Capture the cell that displays the provided text and extract its (x, y) central coordinate. 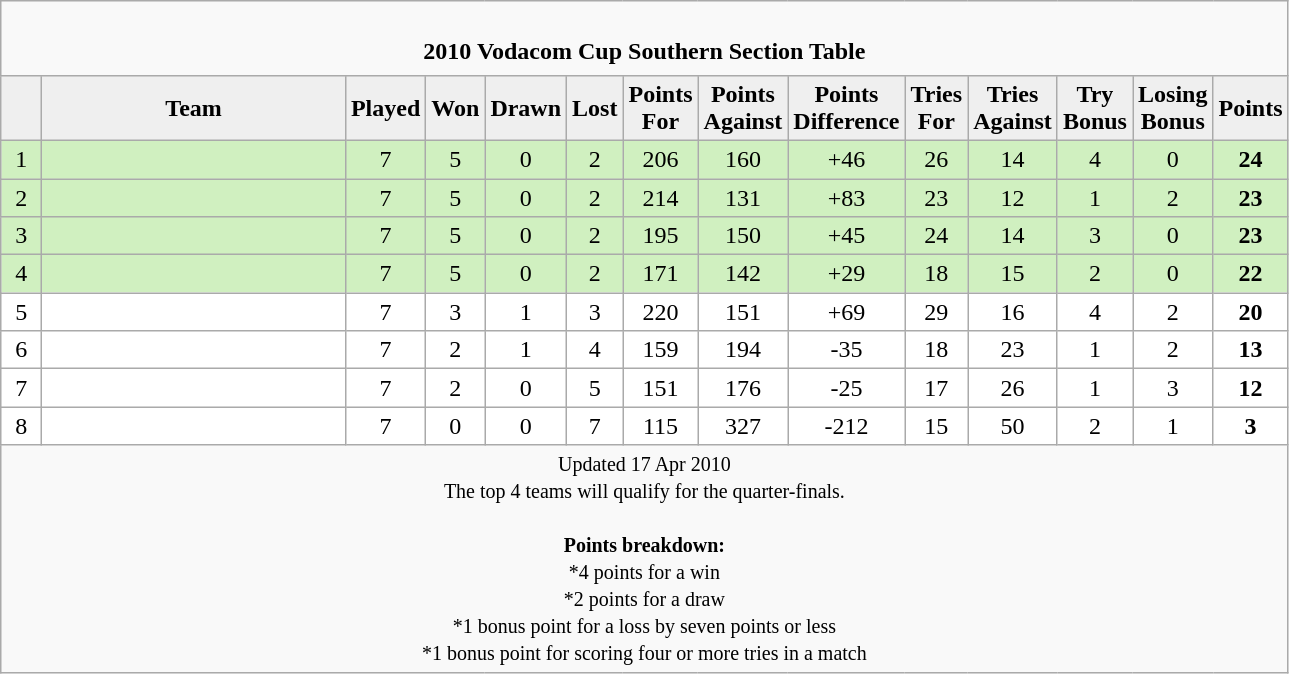
Team (194, 108)
Points Against (743, 108)
+29 (846, 274)
176 (743, 388)
Points (1250, 108)
206 (660, 159)
+69 (846, 312)
Lost (595, 108)
159 (660, 350)
Tries Against (1013, 108)
Played (385, 108)
214 (660, 197)
-35 (846, 350)
Losing Bonus (1172, 108)
Tries For (936, 108)
171 (660, 274)
50 (1013, 426)
-212 (846, 426)
Points Difference (846, 108)
8 (22, 426)
160 (743, 159)
+46 (846, 159)
131 (743, 197)
-25 (846, 388)
Won (456, 108)
+45 (846, 236)
Drawn (526, 108)
115 (660, 426)
22 (1250, 274)
20 (1250, 312)
150 (743, 236)
194 (743, 350)
16 (1013, 312)
6 (22, 350)
13 (1250, 350)
Try Bonus (1094, 108)
+83 (846, 197)
Points For (660, 108)
220 (660, 312)
17 (936, 388)
142 (743, 274)
29 (936, 312)
327 (743, 426)
195 (660, 236)
